Detect which cell encompasses the target text, then output its [x, y] center coordinate. 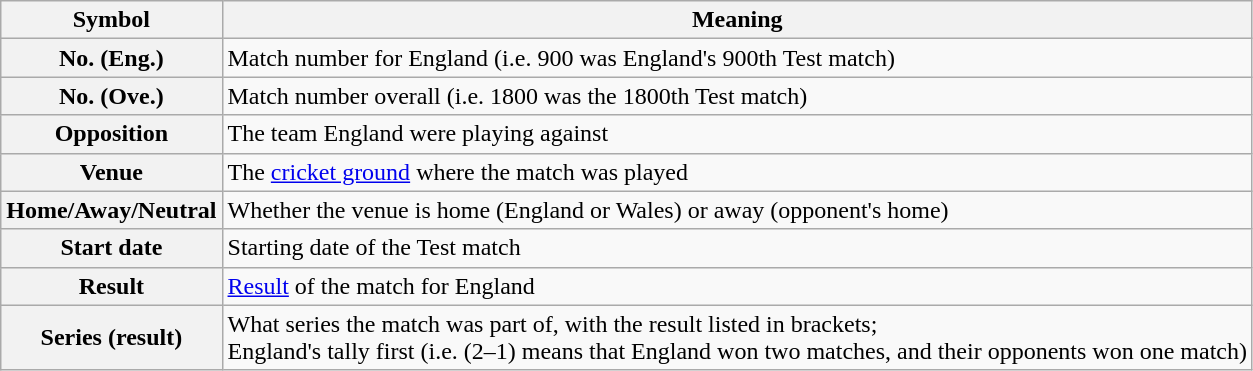
No. (Eng.) [112, 58]
Series (result) [112, 338]
Whether the venue is home (England or Wales) or away (opponent's home) [737, 210]
Opposition [112, 134]
Symbol [112, 20]
No. (Ove.) [112, 96]
Home/Away/Neutral [112, 210]
Result of the match for England [737, 286]
Venue [112, 172]
Starting date of the Test match [737, 248]
Start date [112, 248]
Result [112, 286]
The team England were playing against [737, 134]
Match number for England (i.e. 900 was England's 900th Test match) [737, 58]
Meaning [737, 20]
The cricket ground where the match was played [737, 172]
Match number overall (i.e. 1800 was the 1800th Test match) [737, 96]
